Find where the given text appears and provide that cell's center as (x, y) coordinate. 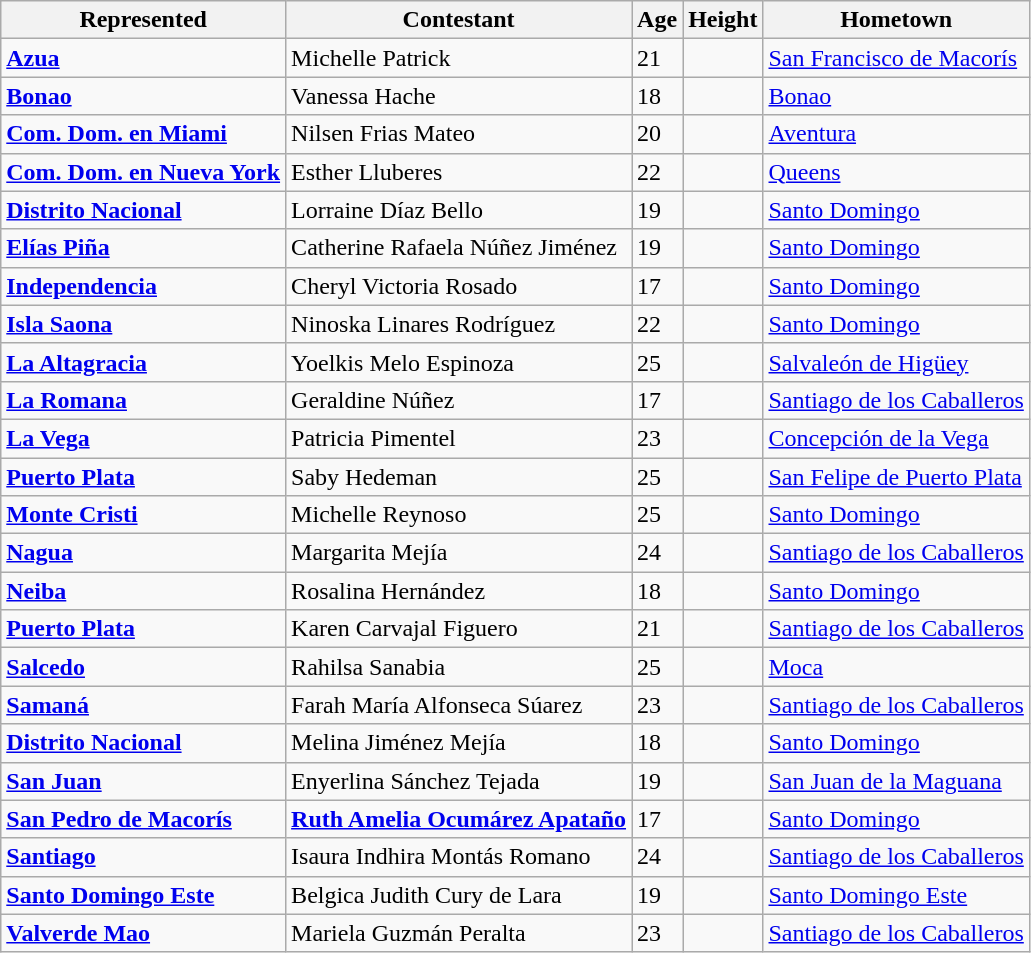
Ninoska Linares Rodríguez (459, 324)
Mariela Guzmán Peralta (459, 933)
Elías Piña (144, 248)
Belgica Judith Cury de Lara (459, 895)
Enyerlina Sánchez Tejada (459, 781)
Karen Carvajal Figuero (459, 629)
Isaura Indhira Montás Romano (459, 857)
Salcedo (144, 667)
Aventura (896, 134)
San Francisco de Macorís (896, 58)
Rosalina Hernández (459, 591)
Valverde Mao (144, 933)
Vanessa Hache (459, 96)
Height (723, 20)
Catherine Rafaela Núñez Jiménez (459, 248)
Age (658, 20)
Yoelkis Melo Espinoza (459, 362)
Contestant (459, 20)
San Pedro de Macorís (144, 819)
Nilsen Frias Mateo (459, 134)
Nagua (144, 553)
Moca (896, 667)
20 (658, 134)
Margarita Mejía (459, 553)
Melina Jiménez Mejía (459, 743)
La Vega (144, 438)
Farah María Alfonseca Súarez (459, 705)
Michelle Reynoso (459, 515)
La Romana (144, 400)
San Juan (144, 781)
Rahilsa Sanabia (459, 667)
Geraldine Núñez (459, 400)
Ruth Amelia Ocumárez Apataño (459, 819)
Com. Dom. en Miami (144, 134)
Represented (144, 20)
Independencia (144, 286)
San Felipe de Puerto Plata (896, 477)
Michelle Patrick (459, 58)
Com. Dom. en Nueva York (144, 172)
Santiago (144, 857)
Samaná (144, 705)
Saby Hedeman (459, 477)
Concepción de la Vega (896, 438)
San Juan de la Maguana (896, 781)
Queens (896, 172)
Salvaleón de Higüey (896, 362)
Hometown (896, 20)
La Altagracia (144, 362)
Lorraine Díaz Bello (459, 210)
Cheryl Victoria Rosado (459, 286)
Esther Lluberes (459, 172)
Azua (144, 58)
Neiba (144, 591)
Isla Saona (144, 324)
Monte Cristi (144, 515)
Patricia Pimentel (459, 438)
